Determine the [x, y] coordinate at the center of the cell enclosing the given text.  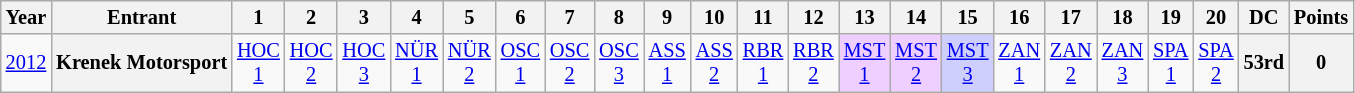
ZAN2 [1071, 63]
Points [1321, 17]
8 [618, 17]
SPA2 [1216, 63]
15 [968, 17]
2 [312, 17]
3 [364, 17]
RBR1 [763, 63]
RBR2 [813, 63]
20 [1216, 17]
1 [258, 17]
10 [714, 17]
HOC3 [364, 63]
11 [763, 17]
MST1 [865, 63]
MST2 [916, 63]
ZAN1 [1019, 63]
Krenek Motorsport [142, 63]
18 [1123, 17]
OSC2 [570, 63]
HOC1 [258, 63]
ASS2 [714, 63]
ZAN3 [1123, 63]
2012 [26, 63]
13 [865, 17]
19 [1170, 17]
6 [520, 17]
NÜR2 [470, 63]
OSC1 [520, 63]
4 [416, 17]
DC [1264, 17]
SPA1 [1170, 63]
16 [1019, 17]
53rd [1264, 63]
17 [1071, 17]
MST3 [968, 63]
Entrant [142, 17]
14 [916, 17]
NÜR1 [416, 63]
9 [668, 17]
OSC3 [618, 63]
7 [570, 17]
5 [470, 17]
Year [26, 17]
0 [1321, 63]
HOC2 [312, 63]
12 [813, 17]
ASS1 [668, 63]
